Find where the given text appears and provide that cell's center as (x, y) coordinate. 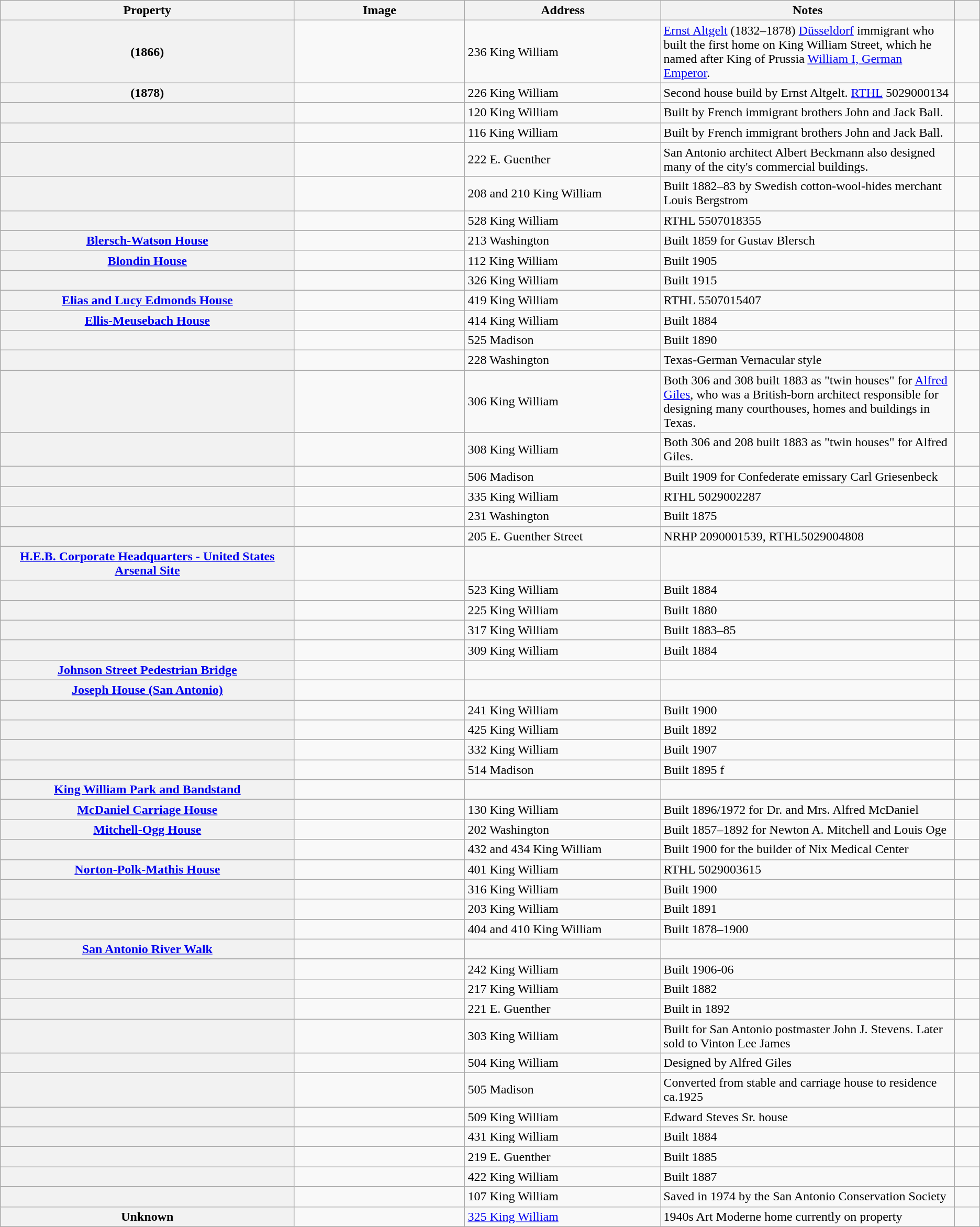
226 King William (563, 93)
Built 1885 (807, 1157)
Built 1890 (807, 340)
RTHL 5029003615 (807, 869)
Property (148, 10)
419 King William (563, 300)
1940s Art Moderne home currently on property (807, 1217)
Address (563, 10)
217 King William (563, 989)
Built 1859 for Gustav Blersch (807, 240)
Built for San Antonio postmaster John J. Stevens. Later sold to Vinton Lee James (807, 1036)
203 King William (563, 909)
335 King William (563, 496)
Notes (807, 10)
Built 1905 (807, 260)
Norton-Polk-Mathis House (148, 869)
San Antonio River Walk (148, 949)
401 King William (563, 869)
208 and 210 King William (563, 194)
432 and 434 King William (563, 849)
231 Washington (563, 516)
228 Washington (563, 360)
Built 1882 (807, 989)
(1866) (148, 51)
Built 1883–85 (807, 630)
317 King William (563, 630)
San Antonio architect Albert Beckmann also designed many of the city's commercial buildings. (807, 159)
Image (380, 10)
Blersch-Watson House (148, 240)
242 King William (563, 969)
Built 1909 for Confederate emissary Carl Griesenbeck (807, 477)
116 King William (563, 132)
Mitchell-Ogg House (148, 830)
Ellis-Meusebach House (148, 320)
Built 1906-06 (807, 969)
Elias and Lucy Edmonds House (148, 300)
(1878) (148, 93)
422 King William (563, 1177)
332 King William (563, 750)
Johnson Street Pedestrian Bridge (148, 670)
H.E.B. Corporate Headquarters - United States Arsenal Site (148, 563)
504 King William (563, 1063)
McDaniel Carriage House (148, 810)
225 King William (563, 610)
112 King William (563, 260)
Built 1875 (807, 516)
Built 1915 (807, 280)
Built 1880 (807, 610)
221 E. Guenther (563, 1009)
414 King William (563, 320)
425 King William (563, 730)
525 Madison (563, 340)
Built 1891 (807, 909)
316 King William (563, 889)
202 Washington (563, 830)
326 King William (563, 280)
Texas-German Vernacular style (807, 360)
Built 1896/1972 for Dr. and Mrs. Alfred McDaniel (807, 810)
528 King William (563, 220)
Joseph House (San Antonio) (148, 690)
Edward Steves Sr. house (807, 1117)
431 King William (563, 1137)
107 King William (563, 1197)
Both 306 and 208 built 1883 as "twin houses" for Alfred Giles. (807, 449)
Saved in 1974 by the San Antonio Conservation Society (807, 1197)
303 King William (563, 1036)
130 King William (563, 810)
Built 1878–1900 (807, 929)
404 and 410 King William (563, 929)
306 King William (563, 401)
Second house build by Ernst Altgelt. RTHL 5029000134 (807, 93)
505 Madison (563, 1090)
Designed by Alfred Giles (807, 1063)
Built 1887 (807, 1177)
205 E. Guenther Street (563, 536)
325 King William (563, 1217)
236 King William (563, 51)
Unknown (148, 1217)
523 King William (563, 590)
King William Park and Bandstand (148, 790)
Built in 1892 (807, 1009)
213 Washington (563, 240)
309 King William (563, 650)
509 King William (563, 1117)
Built 1882–83 by Swedish cotton-wool-hides merchant Louis Bergstrom (807, 194)
Built 1895 f (807, 770)
Converted from stable and carriage house to residence ca.1925 (807, 1090)
Blondin House (148, 260)
RTHL 5507018355 (807, 220)
222 E. Guenther (563, 159)
RTHL 5029002287 (807, 496)
Built 1892 (807, 730)
308 King William (563, 449)
241 King William (563, 710)
219 E. Guenther (563, 1157)
Built 1857–1892 for Newton A. Mitchell and Louis Oge (807, 830)
Built 1907 (807, 750)
120 King William (563, 113)
NRHP 2090001539, RTHL5029004808 (807, 536)
Built 1900 for the builder of Nix Medical Center (807, 849)
506 Madison (563, 477)
514 Madison (563, 770)
RTHL 5507015407 (807, 300)
